Extract the [x, y] coordinate from the center of the cell holding the provided text.  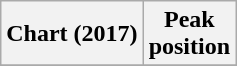
Peakposition [189, 34]
Chart (2017) [72, 34]
